Pinpoint the cell where the given text exists, returning its (x, y) midpoint coordinate. 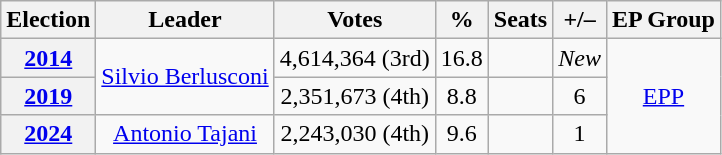
2,351,673 (4th) (354, 96)
+/– (580, 20)
9.6 (462, 134)
Antonio Tajani (185, 134)
Election (48, 20)
4,614,364 (3rd) (354, 58)
EPP (663, 96)
2024 (48, 134)
% (462, 20)
1 (580, 134)
8.8 (462, 96)
Silvio Berlusconi (185, 77)
6 (580, 96)
Seats (520, 20)
New (580, 58)
EP Group (663, 20)
2014 (48, 58)
2,243,030 (4th) (354, 134)
16.8 (462, 58)
Votes (354, 20)
Leader (185, 20)
2019 (48, 96)
